From the cell containing the given text, extract its center point as (X, Y) coordinate. 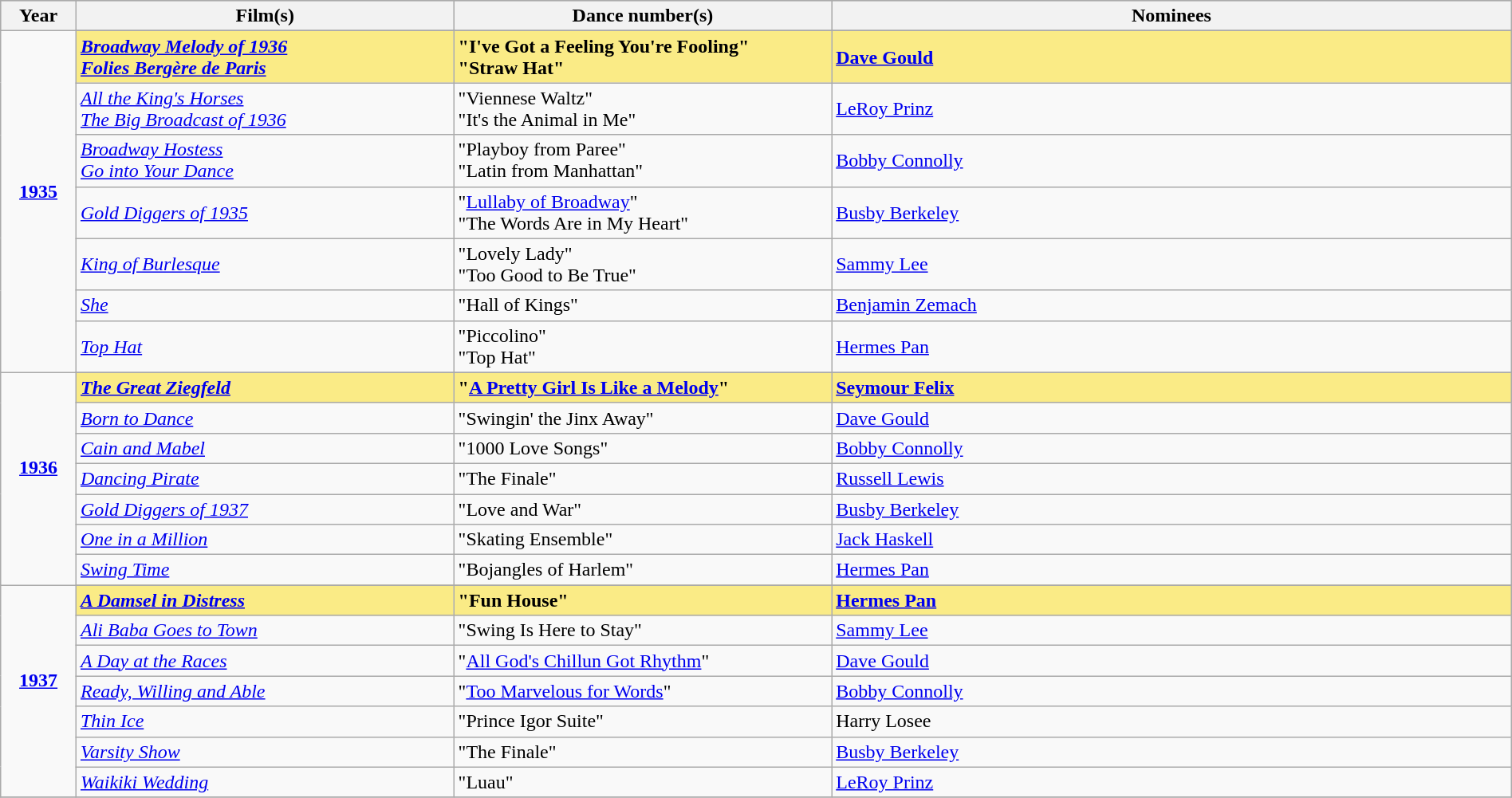
Dancing Pirate (265, 478)
"Skating Ensemble" (643, 540)
"Bojangles of Harlem" (643, 570)
Year (38, 16)
Dance number(s) (643, 16)
Swing Time (265, 570)
1936 (38, 478)
"Playboy from Paree" "Latin from Manhattan" (643, 161)
Jack Haskell (1172, 540)
She (265, 305)
"Viennese Waltz" "It's the Animal in Me" (643, 108)
1935 (38, 202)
Varsity Show (265, 752)
Thin Ice (265, 721)
"Hall of Kings" (643, 305)
Broadway Melody of 1936 Folies Bergère de Paris (265, 57)
Gold Diggers of 1935 (265, 212)
"I've Got a Feeling You're Fooling" "Straw Hat" (643, 57)
Ready, Willing and Able (265, 691)
"Swingin' the Jinx Away" (643, 418)
1937 (38, 691)
One in a Million (265, 540)
"Love and War" (643, 509)
Waikiki Wedding (265, 782)
Gold Diggers of 1937 (265, 509)
"Luau" (643, 782)
"Swing Is Here to Stay" (643, 631)
Top Hat (265, 346)
King of Burlesque (265, 265)
Broadway Hostess Go into Your Dance (265, 161)
Harry Losee (1172, 721)
"Prince Igor Suite" (643, 721)
The Great Ziegfeld (265, 387)
"Piccolino" "Top Hat" (643, 346)
"A Pretty Girl Is Like a Melody" (643, 387)
Film(s) (265, 16)
Ali Baba Goes to Town (265, 631)
"Lullaby of Broadway" "The Words Are in My Heart" (643, 212)
"1000 Love Songs" (643, 448)
"Fun House" (643, 600)
Born to Dance (265, 418)
Russell Lewis (1172, 478)
Benjamin Zemach (1172, 305)
A Day at the Races (265, 661)
"All God's Chillun Got Rhythm" (643, 661)
Seymour Felix (1172, 387)
A Damsel in Distress (265, 600)
"Too Marvelous for Words" (643, 691)
All the King's Horses The Big Broadcast of 1936 (265, 108)
Nominees (1172, 16)
"Lovely Lady" "Too Good to Be True" (643, 265)
Cain and Mabel (265, 448)
